Search for the cell housing the specified text and yield its [X, Y] center coordinate. 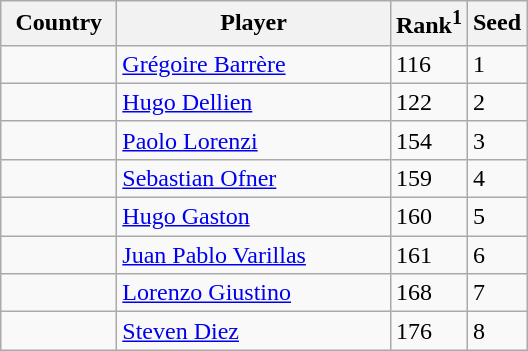
160 [428, 217]
168 [428, 293]
1 [496, 64]
Hugo Gaston [254, 217]
Seed [496, 24]
Player [254, 24]
Hugo Dellien [254, 102]
176 [428, 331]
161 [428, 255]
8 [496, 331]
7 [496, 293]
2 [496, 102]
Rank1 [428, 24]
Steven Diez [254, 331]
122 [428, 102]
Paolo Lorenzi [254, 140]
4 [496, 178]
116 [428, 64]
Juan Pablo Varillas [254, 255]
3 [496, 140]
Country [59, 24]
Lorenzo Giustino [254, 293]
Sebastian Ofner [254, 178]
159 [428, 178]
Grégoire Barrère [254, 64]
6 [496, 255]
154 [428, 140]
5 [496, 217]
